Provide the [x, y] coordinate of the cell's center where the given text is located.  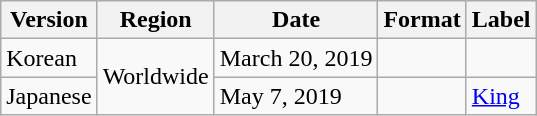
Korean [49, 58]
Japanese [49, 96]
King [501, 96]
Worldwide [156, 77]
Label [501, 20]
March 20, 2019 [296, 58]
Region [156, 20]
Version [49, 20]
Format [422, 20]
May 7, 2019 [296, 96]
Date [296, 20]
